Determine the [x, y] coordinate at the center of the cell enclosing the given text.  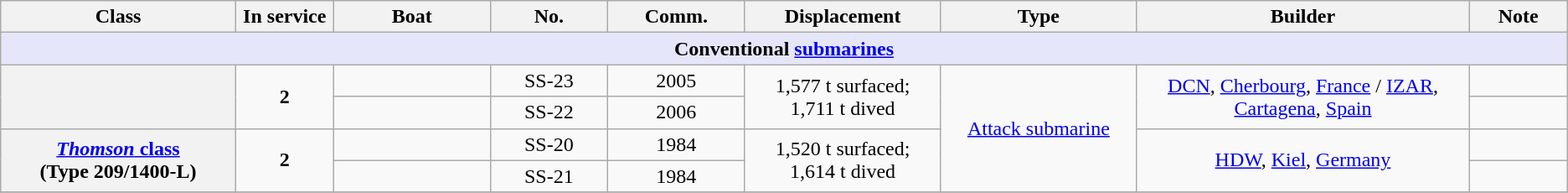
In service [285, 17]
DCN, Cherbourg, France / IZAR, Cartagena, Spain [1303, 96]
HDW, Kiel, Germany [1303, 160]
Note [1518, 17]
Thomson class(Type 209/1400-L) [119, 160]
Attack submarine [1039, 128]
2006 [677, 112]
SS-21 [549, 176]
No. [549, 17]
SS-20 [549, 144]
Displacement [843, 17]
SS-23 [549, 81]
Conventional submarines [784, 49]
Builder [1303, 17]
2005 [677, 81]
Comm. [677, 17]
Boat [412, 17]
Class [119, 17]
Type [1039, 17]
1,520 t surfaced;1,614 t dived [843, 160]
1,577 t surfaced;1,711 t dived [843, 96]
SS-22 [549, 112]
